Search for the cell housing the specified text and yield its [X, Y] center coordinate. 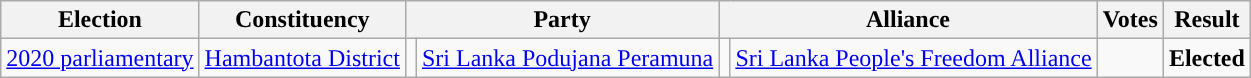
Alliance [908, 20]
Election [100, 20]
Elected [1206, 58]
2020 parliamentary [100, 58]
Party [562, 20]
Hambantota District [302, 58]
Sri Lanka People's Freedom Alliance [914, 58]
Votes [1130, 20]
Result [1206, 20]
Constituency [302, 20]
Sri Lanka Podujana Peramuna [567, 58]
